Extract the [X, Y] coordinate from the center of the cell holding the provided text.  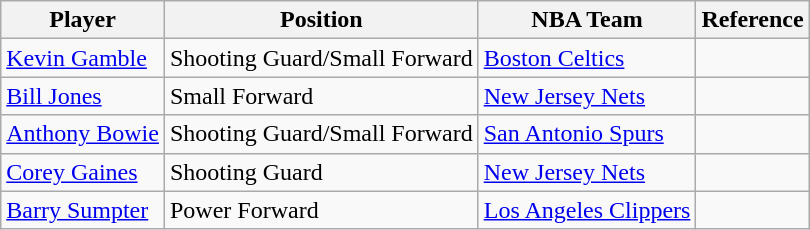
Kevin Gamble [83, 58]
Bill Jones [83, 96]
Barry Sumpter [83, 210]
Player [83, 20]
NBA Team [587, 20]
Position [321, 20]
Small Forward [321, 96]
Reference [752, 20]
San Antonio Spurs [587, 134]
Corey Gaines [83, 172]
Los Angeles Clippers [587, 210]
Power Forward [321, 210]
Anthony Bowie [83, 134]
Boston Celtics [587, 58]
Shooting Guard [321, 172]
